Find where the given text appears and provide that cell's center as (x, y) coordinate. 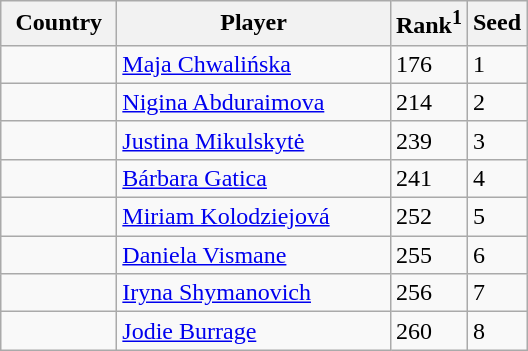
255 (428, 255)
214 (428, 102)
Justina Mikulskytė (254, 140)
Maja Chwalińska (254, 64)
1 (496, 64)
241 (428, 178)
Bárbara Gatica (254, 178)
4 (496, 178)
Seed (496, 24)
Daniela Vismane (254, 255)
6 (496, 255)
Miriam Kolodziejová (254, 217)
Iryna Shymanovich (254, 293)
260 (428, 331)
Player (254, 24)
3 (496, 140)
Jodie Burrage (254, 331)
Rank1 (428, 24)
176 (428, 64)
2 (496, 102)
Nigina Abduraimova (254, 102)
8 (496, 331)
256 (428, 293)
252 (428, 217)
7 (496, 293)
5 (496, 217)
Country (59, 24)
239 (428, 140)
